Pinpoint the cell where the given text exists, returning its (x, y) midpoint coordinate. 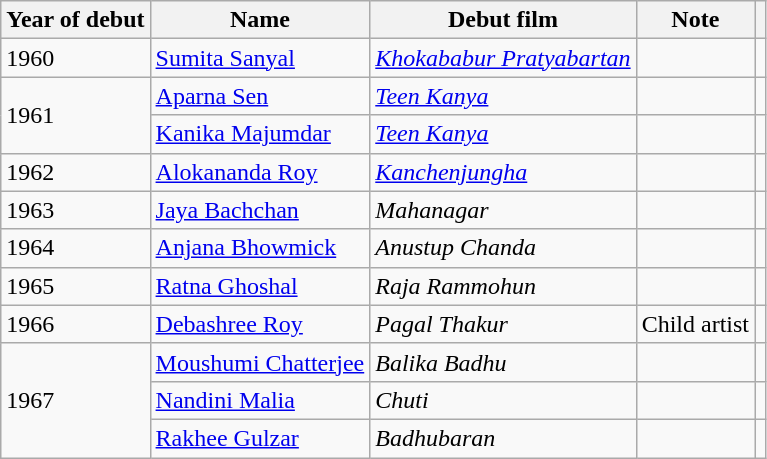
Anjana Bhowmick (260, 248)
1963 (76, 210)
Debut film (503, 20)
Rakhee Gulzar (260, 438)
Pagal Thakur (503, 324)
Child artist (695, 324)
Badhubaran (503, 438)
Alokananda Roy (260, 172)
Ratna Ghoshal (260, 286)
1960 (76, 58)
Sumita Sanyal (260, 58)
Nandini Malia (260, 400)
Anustup Chanda (503, 248)
Aparna Sen (260, 96)
1967 (76, 400)
1965 (76, 286)
Balika Badhu (503, 362)
Moushumi Chatterjee (260, 362)
Year of debut (76, 20)
Mahanagar (503, 210)
Chuti (503, 400)
Jaya Bachchan (260, 210)
1962 (76, 172)
1966 (76, 324)
Debashree Roy (260, 324)
Note (695, 20)
1964 (76, 248)
1961 (76, 115)
Khokababur Pratyabartan (503, 58)
Raja Rammohun (503, 286)
Kanika Majumdar (260, 134)
Name (260, 20)
Kanchenjungha (503, 172)
